From the cell containing the given text, extract its center point as [X, Y] coordinate. 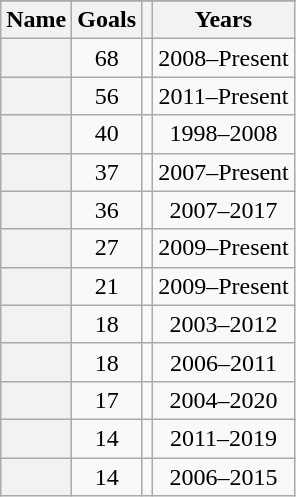
2008–Present [224, 58]
37 [107, 172]
56 [107, 96]
2006–2015 [224, 477]
2011–Present [224, 96]
2006–2011 [224, 362]
1998–2008 [224, 134]
2004–2020 [224, 400]
2007–Present [224, 172]
Name [36, 20]
2007–2017 [224, 210]
40 [107, 134]
21 [107, 286]
36 [107, 210]
2003–2012 [224, 324]
Years [224, 20]
Goals [107, 20]
27 [107, 248]
17 [107, 400]
2011–2019 [224, 438]
68 [107, 58]
